Provide the (x, y) coordinate of the cell's center where the given text is located.  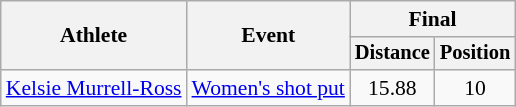
Position (475, 54)
Final (432, 19)
Athlete (94, 36)
Kelsie Murrell-Ross (94, 88)
Distance (392, 54)
15.88 (392, 88)
Women's shot put (268, 88)
10 (475, 88)
Event (268, 36)
